From the cell containing the given text, extract its center point as [x, y] coordinate. 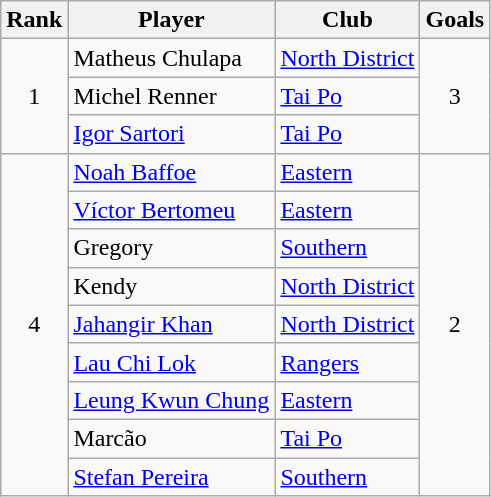
Jahangir Khan [172, 324]
2 [455, 324]
Stefan Pereira [172, 477]
Leung Kwun Chung [172, 400]
Rank [34, 20]
3 [455, 96]
Lau Chi Lok [172, 362]
Víctor Bertomeu [172, 210]
Player [172, 20]
4 [34, 324]
Matheus Chulapa [172, 58]
Gregory [172, 248]
Goals [455, 20]
Igor Sartori [172, 134]
Kendy [172, 286]
1 [34, 96]
Marcão [172, 438]
Michel Renner [172, 96]
Rangers [348, 362]
Noah Baffoe [172, 172]
Club [348, 20]
